Scan for the cell matching the given text and deliver its [x, y] coordinate at center. 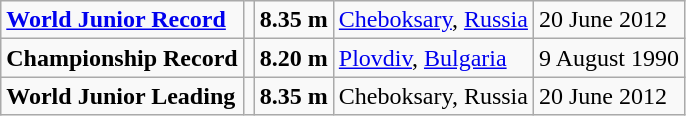
Plovdiv, Bulgaria [433, 58]
World Junior Leading [122, 96]
9 August 1990 [608, 58]
Championship Record [122, 58]
World Junior Record [122, 20]
8.20 m [294, 58]
